Detect which cell encompasses the target text, then output its (x, y) center coordinate. 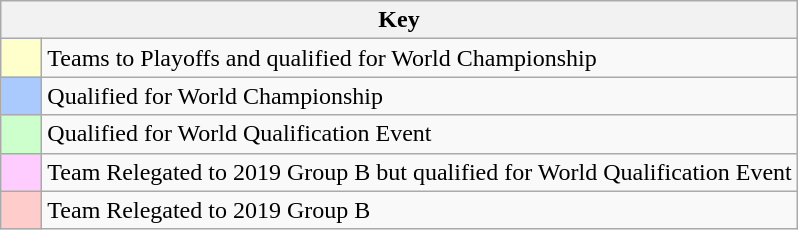
Key (400, 20)
Qualified for World Qualification Event (420, 134)
Qualified for World Championship (420, 96)
Team Relegated to 2019 Group B but qualified for World Qualification Event (420, 172)
Teams to Playoffs and qualified for World Championship (420, 58)
Team Relegated to 2019 Group B (420, 210)
